Capture the cell that displays the provided text and extract its (X, Y) central coordinate. 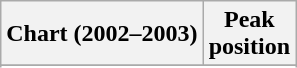
Peakposition (249, 34)
Chart (2002–2003) (102, 34)
